Identify which cell holds the provided text, then report its [X, Y] central coordinate. 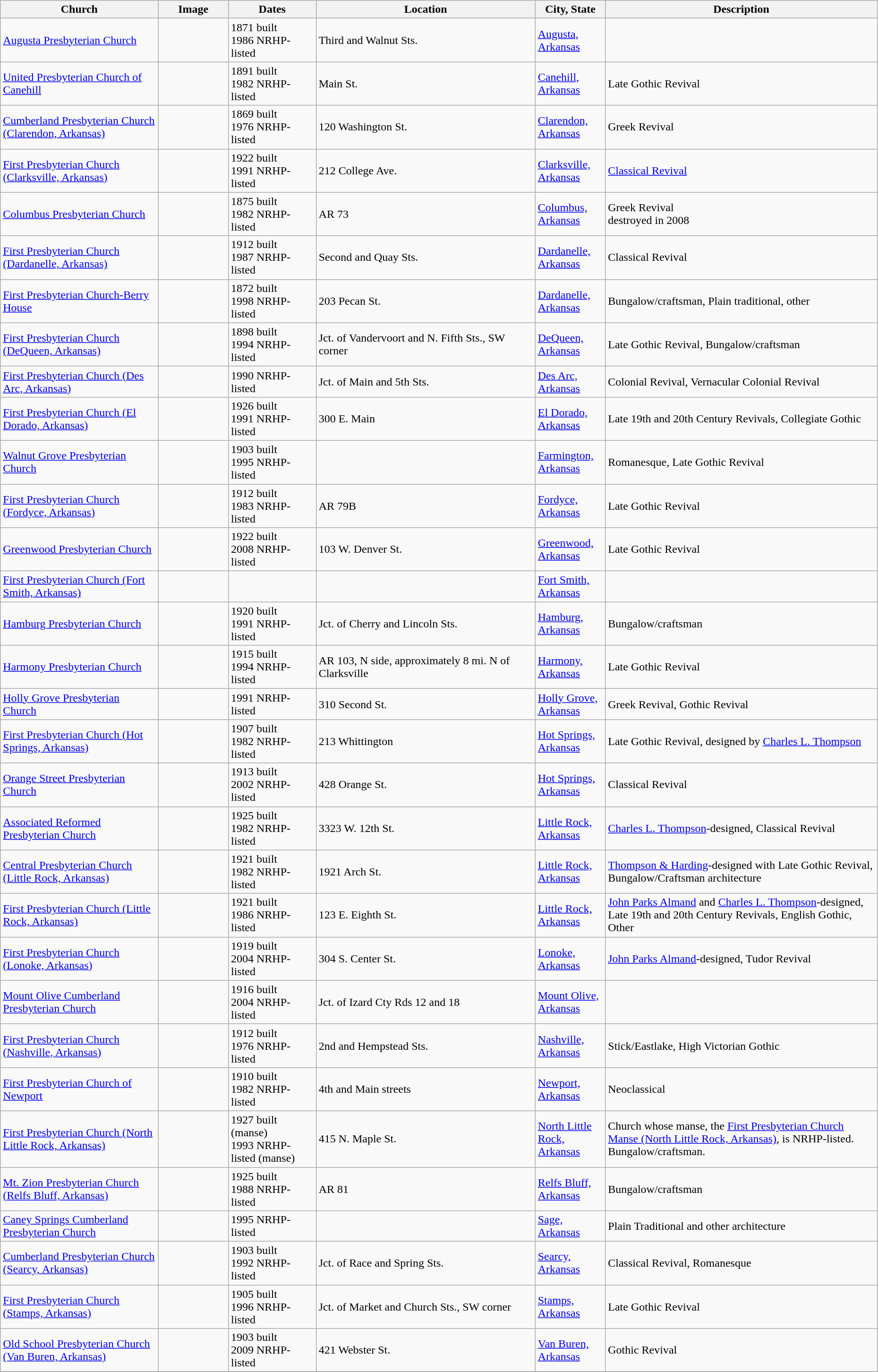
421 Webster St. [426, 1350]
Fordyce, Arkansas [571, 506]
1919 built2004 NRHP-listed [272, 959]
Searcy, Arkansas [571, 1263]
Columbus, Arkansas [571, 214]
John Parks Almand and Charles L. Thompson-designed, Late 19th and 20th Century Revivals, English Gothic, Other [742, 915]
1916 built2004 NRHP-listed [272, 1002]
1875 built1982 NRHP-listed [272, 214]
Church [79, 9]
310 Second St. [426, 704]
Cumberland Presbyterian Church (Clarendon, Arkansas) [79, 127]
Lonoke, Arkansas [571, 959]
Fort Smith, Arkansas [571, 587]
1991 NRHP-listed [272, 704]
Classical Revival, Romanesque [742, 1263]
AR 81 [426, 1189]
1925 built1982 NRHP-listed [272, 828]
1910 built1982 NRHP-listed [272, 1089]
Jct. of Market and Church Sts., SW corner [426, 1307]
1995 NRHP-listed [272, 1226]
1915 built1994 NRHP-listed [272, 667]
1926 built1991 NRHP-listed [272, 419]
Canehill, Arkansas [571, 84]
1922 built1991 NRHP-listed [272, 171]
Mount Olive, Arkansas [571, 1002]
1903 built1992 NRHP-listed [272, 1263]
Late 19th and 20th Century Revivals, Collegiate Gothic [742, 419]
Newport, Arkansas [571, 1089]
Greenwood Presbyterian Church [79, 549]
Mount Olive Cumberland Presbyterian Church [79, 1002]
Associated Reformed Presbyterian Church [79, 828]
Greenwood, Arkansas [571, 549]
John Parks Almand-designed, Tudor Revival [742, 959]
1912 built1987 NRHP-listed [272, 257]
Church whose manse, the First Presbyterian Church Manse (North Little Rock, Arkansas), is NRHP-listed. Bungalow/craftsman. [742, 1139]
First Presbyterian Church (Hot Springs, Arkansas) [79, 741]
Plain Traditional and other architecture [742, 1226]
1903 built1995 NRHP-listed [272, 462]
Bungalow/craftsman, Plain traditional, other [742, 301]
300 E. Main [426, 419]
1905 built1996 NRHP-listed [272, 1307]
Image [194, 9]
First Presbyterian Church (Stamps, Arkansas) [79, 1307]
Late Gothic Revival, designed by Charles L. Thompson [742, 741]
Main St. [426, 84]
4th and Main streets [426, 1089]
Location [426, 9]
AR 79B [426, 506]
Jct. of Cherry and Lincoln Sts. [426, 624]
First Presbyterian Church (Nashville, Arkansas) [79, 1046]
First Presbyterian Church (El Dorado, Arkansas) [79, 419]
DeQueen, Arkansas [571, 344]
First Presbyterian Church (Fordyce, Arkansas) [79, 506]
Hamburg Presbyterian Church [79, 624]
Clarksville, Arkansas [571, 171]
1922 built2008 NRHP-listed [272, 549]
First Presbyterian Church (Lonoke, Arkansas) [79, 959]
1925 built1988 NRHP-listed [272, 1189]
Clarendon, Arkansas [571, 127]
City, State [571, 9]
1921 built1982 NRHP-listed [272, 872]
Stick/Eastlake, High Victorian Gothic [742, 1046]
120 Washington St. [426, 127]
2nd and Hempstead Sts. [426, 1046]
1903 built2009 NRHP-listed [272, 1350]
Walnut Grove Presbyterian Church [79, 462]
United Presbyterian Church of Canehill [79, 84]
213 Whittington [426, 741]
Mt. Zion Presbyterian Church (Relfs Bluff, Arkansas) [79, 1189]
1872 built1998 NRHP-listed [272, 301]
1869 built1976 NRHP-listed [272, 127]
Augusta Presbyterian Church [79, 40]
Sage, Arkansas [571, 1226]
1871 built1986 NRHP-listed [272, 40]
First Presbyterian Church (Fort Smith, Arkansas) [79, 587]
1907 built1982 NRHP-listed [272, 741]
Hamburg, Arkansas [571, 624]
1891 built1982 NRHP-listed [272, 84]
103 W. Denver St. [426, 549]
Jct. of Izard Cty Rds 12 and 18 [426, 1002]
Colonial Revival, Vernacular Colonial Revival [742, 382]
Harmony, Arkansas [571, 667]
First Presbyterian Church of Newport [79, 1089]
Harmony Presbyterian Church [79, 667]
Augusta, Arkansas [571, 40]
428 Orange St. [426, 785]
Nashville, Arkansas [571, 1046]
Greek Revival, Gothic Revival [742, 704]
Holly Grove Presbyterian Church [79, 704]
Late Gothic Revival, Bungalow/craftsman [742, 344]
AR 103, N side, approximately 8 mi. N of Clarksville [426, 667]
Orange Street Presbyterian Church [79, 785]
Second and Quay Sts. [426, 257]
1921 Arch St. [426, 872]
Jct. of Race and Spring Sts. [426, 1263]
First Presbyterian Church (North Little Rock, Arkansas) [79, 1139]
415 N. Maple St. [426, 1139]
Jct. of Vandervoort and N. Fifth Sts., SW corner [426, 344]
212 College Ave. [426, 171]
1990 NRHP-listed [272, 382]
Columbus Presbyterian Church [79, 214]
First Presbyterian Church (Des Arc, Arkansas) [79, 382]
Description [742, 9]
Dates [272, 9]
123 E. Eighth St. [426, 915]
Stamps, Arkansas [571, 1307]
1921 built1986 NRHP-listed [272, 915]
Central Presbyterian Church (Little Rock, Arkansas) [79, 872]
Holly Grove, Arkansas [571, 704]
Jct. of Main and 5th Sts. [426, 382]
Cumberland Presbyterian Church (Searcy, Arkansas) [79, 1263]
1912 built1976 NRHP-listed [272, 1046]
El Dorado, Arkansas [571, 419]
AR 73 [426, 214]
Gothic Revival [742, 1350]
1920 built1991 NRHP-listed [272, 624]
1898 built1994 NRHP-listed [272, 344]
Caney Springs Cumberland Presbyterian Church [79, 1226]
First Presbyterian Church (Dardanelle, Arkansas) [79, 257]
Neoclassical [742, 1089]
Greek Revival [742, 127]
Old School Presbyterian Church (Van Buren, Arkansas) [79, 1350]
First Presbyterian Church (Little Rock, Arkansas) [79, 915]
304 S. Center St. [426, 959]
Greek Revival destroyed in 2008 [742, 214]
Relfs Bluff, Arkansas [571, 1189]
Farmington, Arkansas [571, 462]
1913 built2002 NRHP-listed [272, 785]
First Presbyterian Church (Clarksville, Arkansas) [79, 171]
203 Pecan St. [426, 301]
Romanesque, Late Gothic Revival [742, 462]
3323 W. 12th St. [426, 828]
Third and Walnut Sts. [426, 40]
Thompson & Harding-designed with Late Gothic Revival, Bungalow/Craftsman architecture [742, 872]
Van Buren, Arkansas [571, 1350]
First Presbyterian Church-Berry House [79, 301]
Des Arc, Arkansas [571, 382]
First Presbyterian Church (DeQueen, Arkansas) [79, 344]
1912 built1983 NRHP-listed [272, 506]
North Little Rock, Arkansas [571, 1139]
1927 built (manse)1993 NRHP-listed (manse) [272, 1139]
Charles L. Thompson-designed, Classical Revival [742, 828]
